Pinpoint the cell where the given text exists, returning its (x, y) midpoint coordinate. 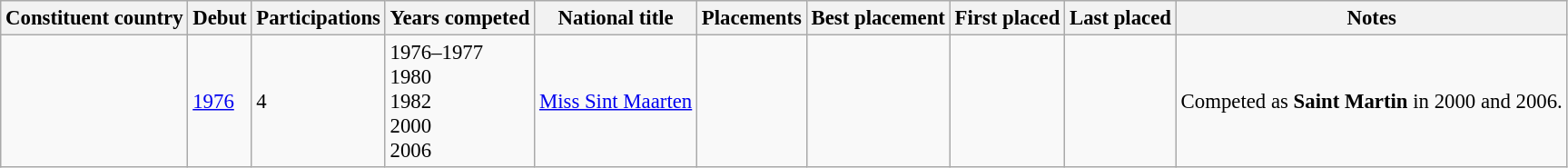
National title (616, 18)
Debut (220, 18)
1976–19771980198220002006 (459, 102)
Notes (1371, 18)
Miss Sint Maarten (616, 102)
Competed as Saint Martin in 2000 and 2006. (1371, 102)
Placements (752, 18)
Constituent country (94, 18)
Last placed (1120, 18)
Participations (318, 18)
1976 (220, 102)
Years competed (459, 18)
4 (318, 102)
First placed (1007, 18)
Best placement (878, 18)
